Extract the [X, Y] coordinate from the center of the cell holding the provided text.  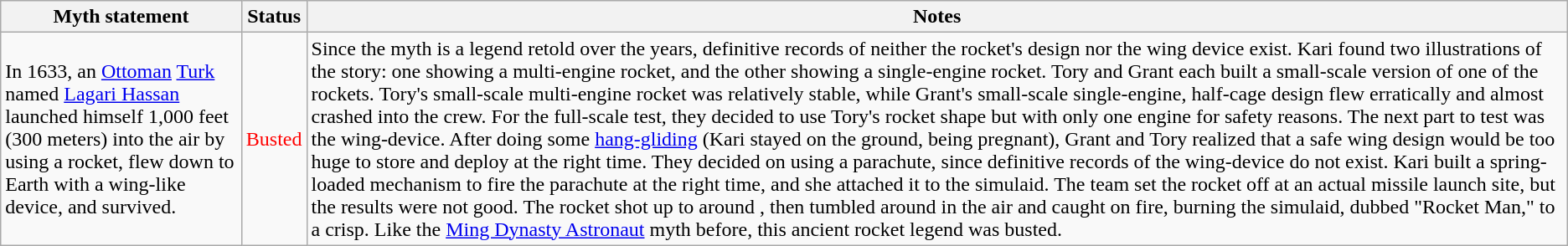
Busted [274, 139]
Myth statement [121, 17]
Notes [936, 17]
Status [274, 17]
